Pinpoint the cell where the given text exists, returning its (x, y) midpoint coordinate. 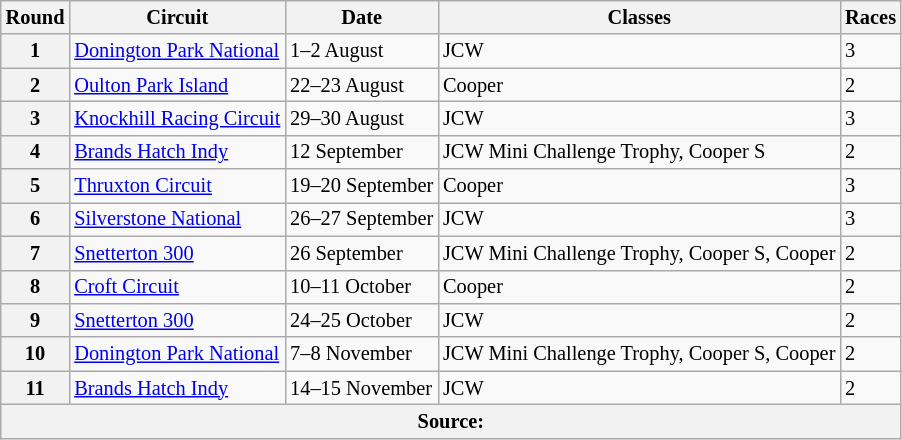
11 (36, 388)
Thruxton Circuit (177, 186)
7–8 November (362, 354)
5 (36, 186)
29–30 August (362, 118)
Round (36, 17)
26 September (362, 253)
Source: (451, 421)
12 September (362, 152)
22–23 August (362, 85)
19–20 September (362, 186)
6 (36, 219)
Classes (639, 17)
14–15 November (362, 388)
7 (36, 253)
8 (36, 287)
Circuit (177, 17)
1–2 August (362, 51)
Date (362, 17)
Oulton Park Island (177, 85)
Silverstone National (177, 219)
10 (36, 354)
Knockhill Racing Circuit (177, 118)
JCW Mini Challenge Trophy, Cooper S (639, 152)
9 (36, 320)
Croft Circuit (177, 287)
26–27 September (362, 219)
1 (36, 51)
Races (870, 17)
24–25 October (362, 320)
10–11 October (362, 287)
4 (36, 152)
